Scan for the cell matching the given text and deliver its [X, Y] coordinate at center. 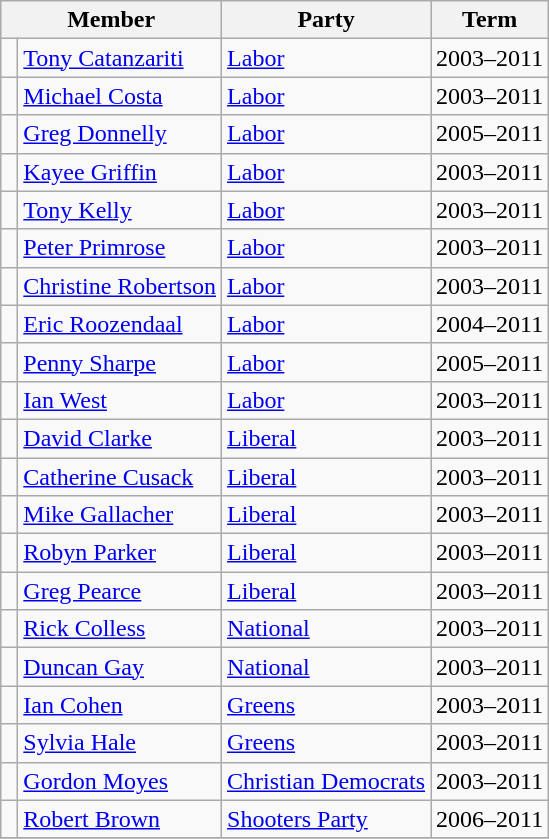
Penny Sharpe [120, 362]
Christian Democrats [326, 781]
Kayee Griffin [120, 172]
Greg Pearce [120, 591]
Term [490, 20]
Rick Colless [120, 629]
Christine Robertson [120, 286]
Member [112, 20]
Catherine Cusack [120, 477]
Tony Catanzariti [120, 58]
Tony Kelly [120, 210]
Party [326, 20]
Shooters Party [326, 819]
Sylvia Hale [120, 743]
David Clarke [120, 438]
Mike Gallacher [120, 515]
Peter Primrose [120, 248]
Duncan Gay [120, 667]
Robyn Parker [120, 553]
Eric Roozendaal [120, 324]
Ian Cohen [120, 705]
2004–2011 [490, 324]
Gordon Moyes [120, 781]
Robert Brown [120, 819]
Ian West [120, 400]
Michael Costa [120, 96]
Greg Donnelly [120, 134]
2006–2011 [490, 819]
